Capture the cell that displays the provided text and extract its [X, Y] central coordinate. 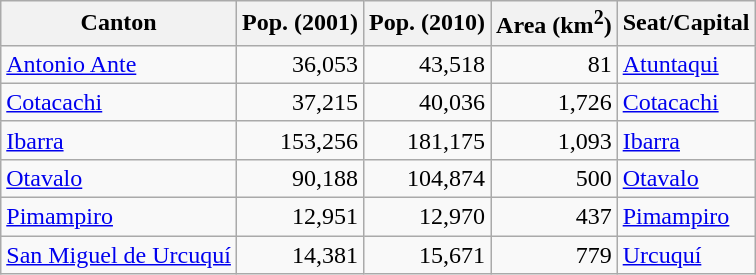
40,036 [426, 102]
Atuntaqui [686, 64]
153,256 [300, 140]
1,726 [554, 102]
Urcuquí [686, 255]
Antonio Ante [119, 64]
90,188 [300, 178]
1,093 [554, 140]
437 [554, 217]
15,671 [426, 255]
500 [554, 178]
779 [554, 255]
37,215 [300, 102]
12,970 [426, 217]
43,518 [426, 64]
Pop. (2001) [300, 24]
Area (km2) [554, 24]
Canton [119, 24]
81 [554, 64]
36,053 [300, 64]
181,175 [426, 140]
San Miguel de Urcuquí [119, 255]
Seat/Capital [686, 24]
104,874 [426, 178]
12,951 [300, 217]
Pop. (2010) [426, 24]
14,381 [300, 255]
